Detect which cell encompasses the target text, then output its (X, Y) center coordinate. 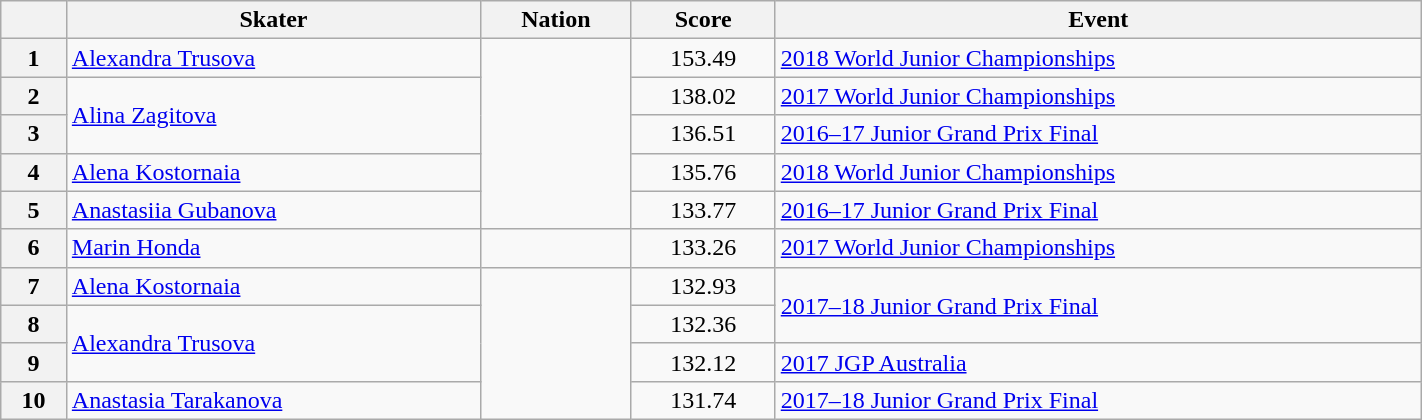
5 (34, 210)
Anastasia Tarakanova (273, 400)
9 (34, 362)
135.76 (703, 172)
132.36 (703, 324)
7 (34, 286)
10 (34, 400)
Alina Zagitova (273, 115)
Skater (273, 20)
3 (34, 134)
132.12 (703, 362)
Nation (556, 20)
Marin Honda (273, 248)
Score (703, 20)
Event (1098, 20)
6 (34, 248)
153.49 (703, 58)
4 (34, 172)
8 (34, 324)
133.77 (703, 210)
Anastasiia Gubanova (273, 210)
136.51 (703, 134)
2017 JGP Australia (1098, 362)
133.26 (703, 248)
1 (34, 58)
132.93 (703, 286)
131.74 (703, 400)
2 (34, 96)
138.02 (703, 96)
